Output the (X, Y) coordinate of the center of the cell containing the given text.  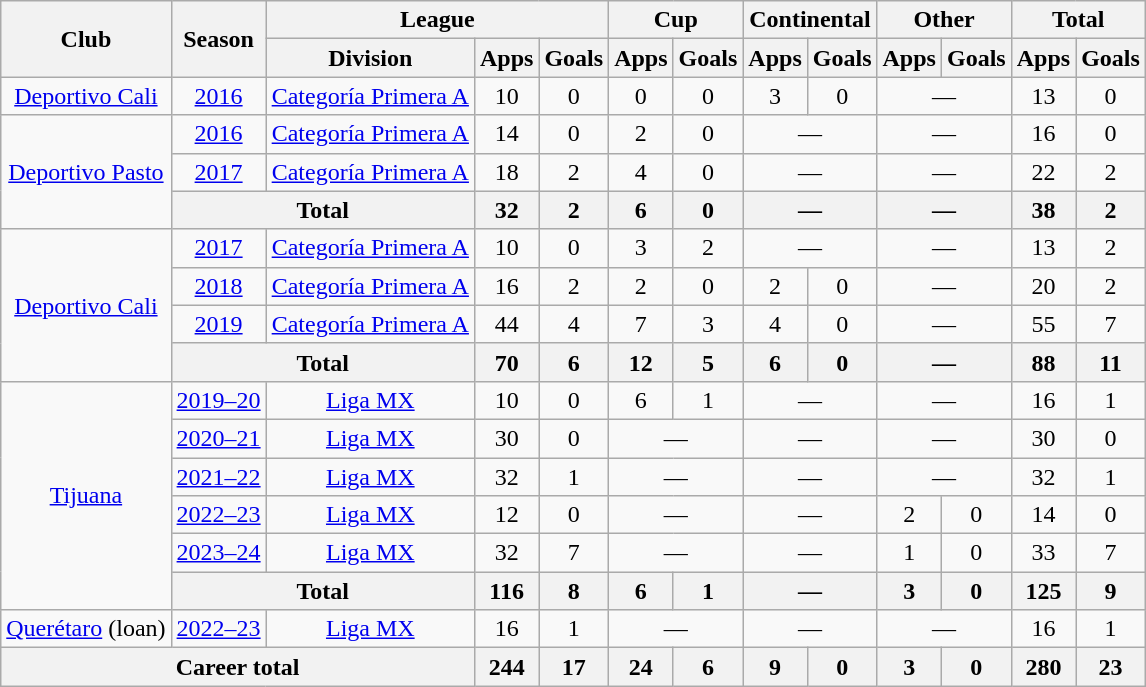
38 (1043, 210)
2023–24 (218, 553)
Season (218, 39)
Other (944, 20)
22 (1043, 172)
Querétaro (loan) (86, 629)
2018 (218, 286)
24 (641, 667)
Deportivo Pasto (86, 172)
23 (1111, 667)
244 (506, 667)
2021–22 (218, 477)
2019–20 (218, 400)
Club (86, 39)
2020–21 (218, 438)
88 (1043, 362)
Career total (238, 667)
18 (506, 172)
116 (506, 591)
5 (708, 362)
2019 (218, 324)
44 (506, 324)
League (438, 20)
Tijuana (86, 495)
55 (1043, 324)
8 (574, 591)
125 (1043, 591)
Continental (810, 20)
Division (370, 58)
33 (1043, 553)
20 (1043, 286)
280 (1043, 667)
11 (1111, 362)
Cup (676, 20)
17 (574, 667)
70 (506, 362)
